Return [x, y] of the center of cell containing provided text 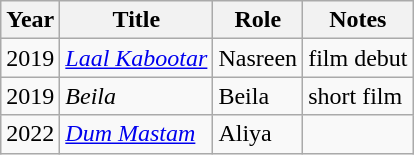
Notes [358, 20]
Year [30, 20]
2022 [30, 134]
film debut [358, 58]
Nasreen [258, 58]
Title [136, 20]
Dum Mastam [136, 134]
Laal Kabootar [136, 58]
Role [258, 20]
short film [358, 96]
Aliya [258, 134]
